Find where the given text appears and provide that cell's center as (X, Y) coordinate. 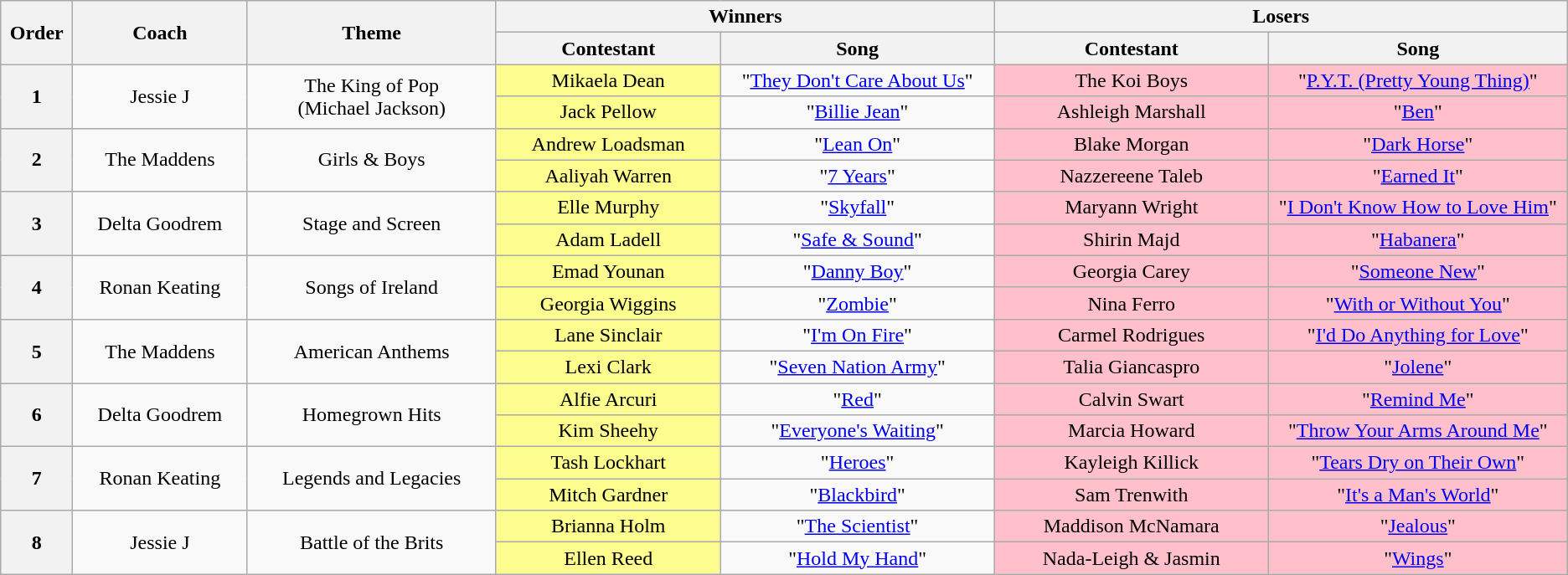
Nazzereene Taleb (1131, 176)
"Safe & Sound" (858, 239)
Talia Giancaspro (1131, 367)
"Seven Nation Army" (858, 367)
Blake Morgan (1131, 144)
"Blackbird" (858, 495)
"With or Without You" (1417, 303)
Georgia Carey (1131, 271)
Ellen Reed (608, 558)
Andrew Loadsman (608, 144)
"Someone New" (1417, 271)
Winners (745, 17)
"It's a Man's World" (1417, 495)
5 (37, 351)
Mikaela Dean (608, 80)
4 (37, 287)
Girls & Boys (372, 160)
"Dark Horse" (1417, 144)
Marcia Howard (1131, 431)
"Skyfall" (858, 208)
The King of Pop (Michael Jackson) (372, 96)
Carmel Rodrigues (1131, 335)
Sam Trenwith (1131, 495)
"Earned It" (1417, 176)
"Hold My Hand" (858, 558)
"Jealous" (1417, 526)
"Heroes" (858, 463)
"I Don't Know How to Love Him" (1417, 208)
"Danny Boy" (858, 271)
Nada-Leigh & Jasmin (1131, 558)
"I'd Do Anything for Love" (1417, 335)
Shirin Majd (1131, 239)
7 (37, 479)
Coach (160, 33)
"Wings" (1417, 558)
Jack Pellow (608, 112)
"Everyone's Waiting" (858, 431)
Emad Younan (608, 271)
Nina Ferro (1131, 303)
Mitch Gardner (608, 495)
Calvin Swart (1131, 399)
Lexi Clark (608, 367)
"Tears Dry on Their Own" (1417, 463)
"7 Years" (858, 176)
Maddison McNamara (1131, 526)
Ashleigh Marshall (1131, 112)
"Billie Jean" (858, 112)
Theme (372, 33)
Lane Sinclair (608, 335)
"The Scientist" (858, 526)
"They Don't Care About Us" (858, 80)
"Lean On" (858, 144)
Aaliyah Warren (608, 176)
Maryann Wright (1131, 208)
8 (37, 542)
Kayleigh Killick (1131, 463)
"Red" (858, 399)
American Anthems (372, 351)
Losers (1281, 17)
6 (37, 415)
"Habanera" (1417, 239)
The Koi Boys (1131, 80)
Kim Sheehy (608, 431)
"Throw Your Arms Around Me" (1417, 431)
"I'm On Fire" (858, 335)
Alfie Arcuri (608, 399)
Legends and Legacies (372, 479)
"Remind Me" (1417, 399)
"P.Y.T. (Pretty Young Thing)" (1417, 80)
Georgia Wiggins (608, 303)
Adam Ladell (608, 239)
2 (37, 160)
1 (37, 96)
Battle of the Brits (372, 542)
Stage and Screen (372, 223)
3 (37, 223)
"Jolene" (1417, 367)
Order (37, 33)
Homegrown Hits (372, 415)
Elle Murphy (608, 208)
"Ben" (1417, 112)
Tash Lockhart (608, 463)
Songs of Ireland (372, 287)
"Zombie" (858, 303)
Brianna Holm (608, 526)
